Extract the (X, Y) coordinate from the center of the cell holding the provided text.  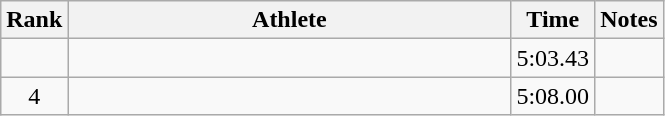
Time (553, 20)
Notes (629, 20)
Athlete (290, 20)
5:03.43 (553, 58)
4 (34, 96)
5:08.00 (553, 96)
Rank (34, 20)
